Provide the (X, Y) coordinate of the cell's center where the given text is located.  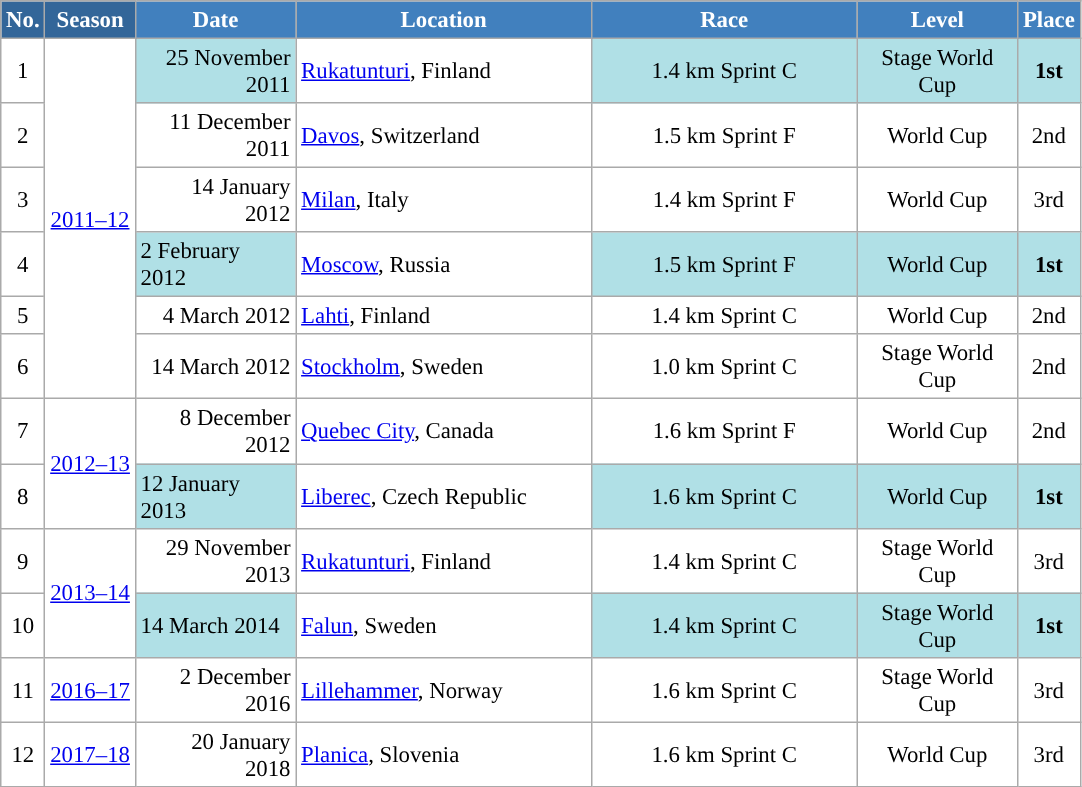
Place (1049, 20)
Milan, Italy (444, 200)
1 (23, 72)
Lillehammer, Norway (444, 690)
2013–14 (90, 592)
Planica, Slovenia (444, 754)
No. (23, 20)
Date (216, 20)
Stockholm, Sweden (444, 366)
4 (23, 264)
3 (23, 200)
14 March 2014 (216, 626)
1.0 km Sprint C (724, 366)
8 (23, 496)
20 January 2018 (216, 754)
11 (23, 690)
Falun, Sweden (444, 626)
9 (23, 560)
7 (23, 432)
4 March 2012 (216, 316)
12 (23, 754)
Location (444, 20)
Quebec City, Canada (444, 432)
2016–17 (90, 690)
Season (90, 20)
29 November 2013 (216, 560)
Moscow, Russia (444, 264)
12 January 2013 (216, 496)
10 (23, 626)
14 January 2012 (216, 200)
Davos, Switzerland (444, 136)
2 (23, 136)
1.4 km Sprint F (724, 200)
Race (724, 20)
25 November 2011 (216, 72)
2 December 2016 (216, 690)
Lahti, Finland (444, 316)
6 (23, 366)
2011–12 (90, 220)
2 February 2012 (216, 264)
2017–18 (90, 754)
8 December 2012 (216, 432)
5 (23, 316)
11 December 2011 (216, 136)
1.6 km Sprint F (724, 432)
14 March 2012 (216, 366)
Liberec, Czech Republic (444, 496)
Level (938, 20)
2012–13 (90, 464)
